Detect which cell encompasses the target text, then output its [x, y] center coordinate. 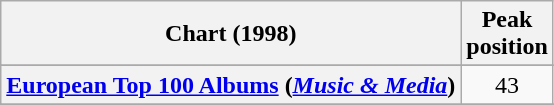
43 [507, 85]
European Top 100 Albums (Music & Media) [231, 85]
Chart (1998) [231, 34]
Peak position [507, 34]
